Detect which cell encompasses the target text, then output its (X, Y) center coordinate. 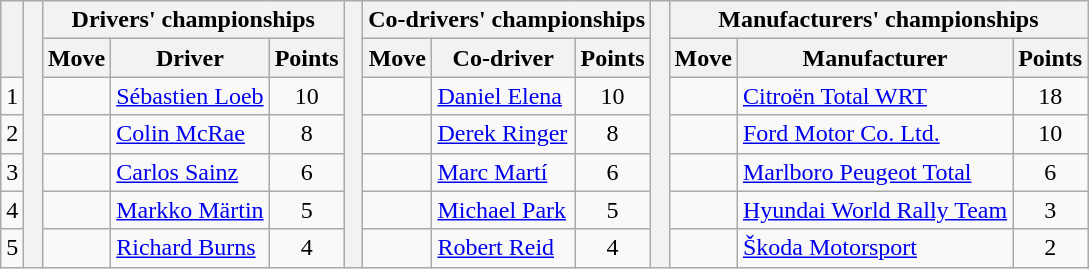
Derek Ringer (504, 134)
Co-driver (504, 58)
Citroën Total WRT (874, 96)
Hyundai World Rally Team (874, 210)
Robert Reid (504, 248)
Driver (190, 58)
Daniel Elena (504, 96)
Richard Burns (190, 248)
Marc Martí (504, 172)
1 (12, 96)
Co-drivers' championships (507, 20)
Carlos Sainz (190, 172)
18 (1050, 96)
Manufacturer (874, 58)
Drivers' championships (193, 20)
Sébastien Loeb (190, 96)
Marlboro Peugeot Total (874, 172)
Michael Park (504, 210)
Colin McRae (190, 134)
Markko Märtin (190, 210)
Manufacturers' championships (878, 20)
Ford Motor Co. Ltd. (874, 134)
Škoda Motorsport (874, 248)
